Return (x, y) of the center of cell containing provided text 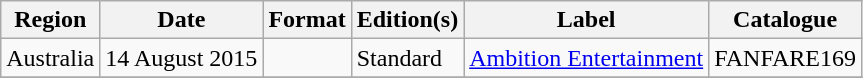
FANFARE169 (786, 58)
Standard (407, 58)
14 August 2015 (182, 58)
Region (50, 20)
Catalogue (786, 20)
Date (182, 20)
Label (586, 20)
Edition(s) (407, 20)
Ambition Entertainment (586, 58)
Format (307, 20)
Australia (50, 58)
